Find where the given text appears and provide that cell's center as [x, y] coordinate. 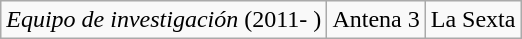
La Sexta [473, 20]
Antena 3 [376, 20]
Equipo de investigación (2011- ) [164, 20]
